For the text-containing cell, return its midpoint in (x, y) coordinate format. 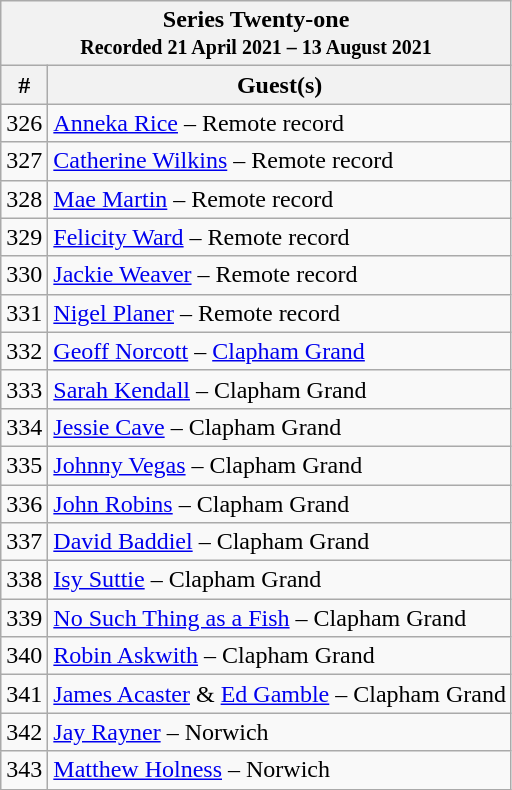
337 (24, 542)
Isy Suttie – Clapham Grand (280, 580)
340 (24, 656)
Matthew Holness – Norwich (280, 770)
331 (24, 313)
James Acaster & Ed Gamble – Clapham Grand (280, 694)
341 (24, 694)
Series Twenty-oneRecorded 21 April 2021 – 13 August 2021 (256, 34)
Nigel Planer – Remote record (280, 313)
328 (24, 199)
342 (24, 732)
330 (24, 275)
# (24, 85)
Catherine Wilkins – Remote record (280, 161)
335 (24, 465)
Sarah Kendall – Clapham Grand (280, 389)
329 (24, 237)
Jackie Weaver – Remote record (280, 275)
339 (24, 618)
David Baddiel – Clapham Grand (280, 542)
Anneka Rice – Remote record (280, 123)
Jessie Cave – Clapham Grand (280, 427)
No Such Thing as a Fish – Clapham Grand (280, 618)
Mae Martin – Remote record (280, 199)
338 (24, 580)
327 (24, 161)
Johnny Vegas – Clapham Grand (280, 465)
336 (24, 503)
Geoff Norcott – Clapham Grand (280, 351)
Guest(s) (280, 85)
332 (24, 351)
333 (24, 389)
326 (24, 123)
Felicity Ward – Remote record (280, 237)
Robin Askwith – Clapham Grand (280, 656)
Jay Rayner – Norwich (280, 732)
343 (24, 770)
John Robins – Clapham Grand (280, 503)
334 (24, 427)
